Determine the (x, y) coordinate at the center of the cell enclosing the given text.  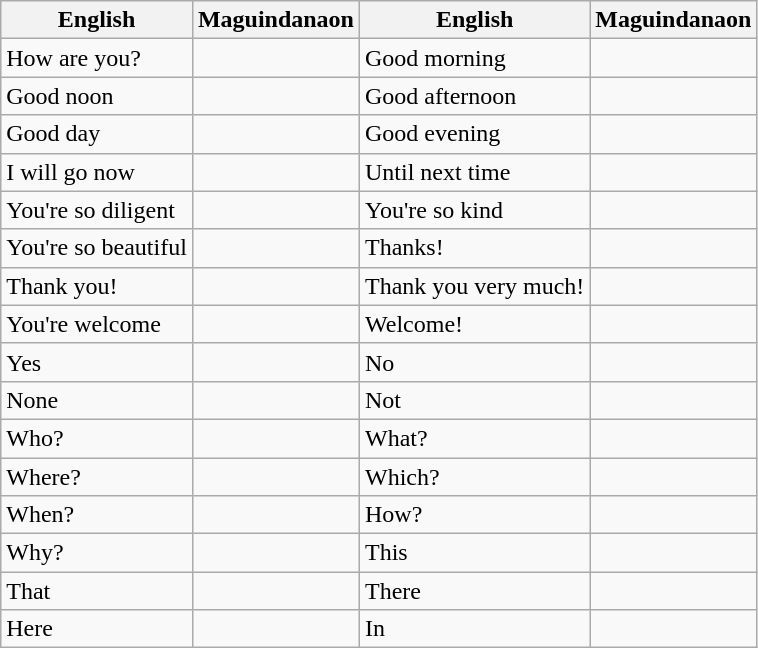
Yes (97, 362)
Not (474, 400)
Where? (97, 477)
Good evening (474, 134)
What? (474, 438)
I will go now (97, 172)
None (97, 400)
Thank you! (97, 286)
Good afternoon (474, 96)
You're so beautiful (97, 248)
No (474, 362)
How? (474, 515)
That (97, 591)
You're welcome (97, 324)
Thank you very much! (474, 286)
How are you? (97, 58)
Until next time (474, 172)
Who? (97, 438)
Thanks! (474, 248)
Which? (474, 477)
Good noon (97, 96)
There (474, 591)
You're so kind (474, 210)
In (474, 629)
Welcome! (474, 324)
Good morning (474, 58)
Good day (97, 134)
This (474, 553)
You're so diligent (97, 210)
Why? (97, 553)
Here (97, 629)
When? (97, 515)
